Detect which cell encompasses the target text, then output its [x, y] center coordinate. 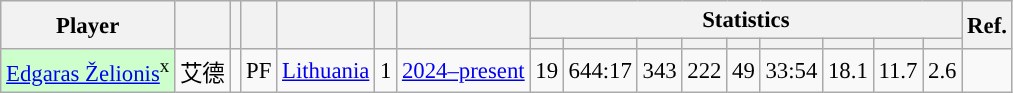
343 [660, 71]
Ref. [987, 25]
49 [744, 71]
2.6 [942, 71]
PF [259, 71]
Player [88, 25]
222 [704, 71]
Statistics [746, 20]
1 [386, 71]
11.7 [898, 71]
Edgaras Želionisx [88, 71]
644:17 [600, 71]
18.1 [848, 71]
2024–present [464, 71]
艾德 [203, 71]
33:54 [792, 71]
Lithuania [326, 71]
19 [546, 71]
